Return the (X, Y) coordinate for the center point of the cell that contains the specified text.  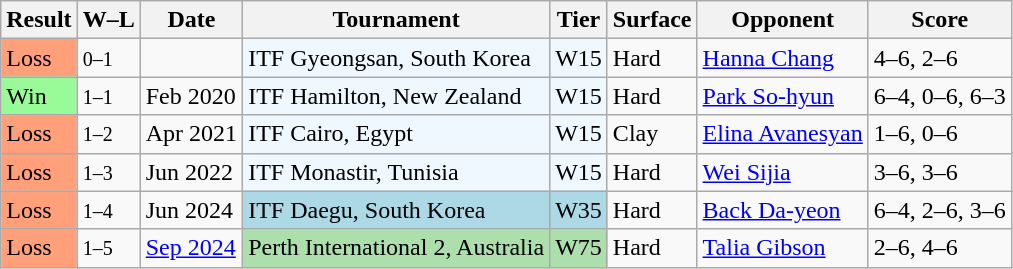
1–1 (108, 96)
W35 (579, 210)
Jun 2024 (191, 210)
ITF Monastir, Tunisia (396, 172)
Wei Sijia (782, 172)
Jun 2022 (191, 172)
W–L (108, 20)
Win (39, 96)
ITF Hamilton, New Zealand (396, 96)
1–4 (108, 210)
Talia Gibson (782, 248)
Tier (579, 20)
Result (39, 20)
3–6, 3–6 (940, 172)
Sep 2024 (191, 248)
0–1 (108, 58)
6–4, 2–6, 3–6 (940, 210)
1–2 (108, 134)
Date (191, 20)
1–5 (108, 248)
6–4, 0–6, 6–3 (940, 96)
Surface (652, 20)
Opponent (782, 20)
W75 (579, 248)
Elina Avanesyan (782, 134)
ITF Daegu, South Korea (396, 210)
Apr 2021 (191, 134)
1–3 (108, 172)
Score (940, 20)
4–6, 2–6 (940, 58)
1–6, 0–6 (940, 134)
Clay (652, 134)
Back Da-yeon (782, 210)
ITF Cairo, Egypt (396, 134)
Tournament (396, 20)
Hanna Chang (782, 58)
Perth International 2, Australia (396, 248)
2–6, 4–6 (940, 248)
Park So-hyun (782, 96)
ITF Gyeongsan, South Korea (396, 58)
Feb 2020 (191, 96)
